Identify which cell holds the provided text, then report its (X, Y) central coordinate. 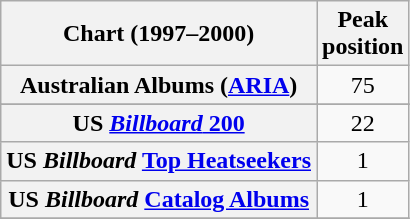
22 (363, 123)
US Billboard Top Heatseekers (159, 161)
Chart (1997–2000) (159, 34)
Australian Albums (ARIA) (159, 85)
US Billboard 200 (159, 123)
US Billboard Catalog Albums (159, 199)
Peakposition (363, 34)
75 (363, 85)
